Output the [X, Y] coordinate of the center of the cell containing the given text.  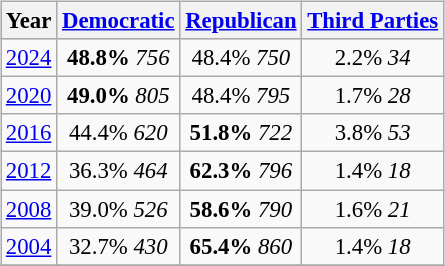
Democratic [118, 21]
Third Parties [373, 21]
1.6% 21 [373, 209]
48.8% 756 [118, 58]
39.0% 526 [118, 209]
48.4% 795 [241, 96]
44.4% 620 [118, 133]
51.8% 722 [241, 133]
2020 [29, 96]
3.8% 53 [373, 133]
1.7% 28 [373, 96]
49.0% 805 [118, 96]
32.7% 430 [118, 246]
2024 [29, 58]
2016 [29, 133]
62.3% 796 [241, 171]
Year [29, 21]
58.6% 790 [241, 209]
2012 [29, 171]
2004 [29, 246]
2.2% 34 [373, 58]
Republican [241, 21]
48.4% 750 [241, 58]
36.3% 464 [118, 171]
2008 [29, 209]
65.4% 860 [241, 246]
